Detect which cell encompasses the target text, then output its [x, y] center coordinate. 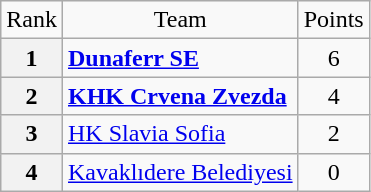
Rank [32, 20]
Team [180, 20]
0 [334, 172]
KHK Crvena Zvezda [180, 96]
3 [32, 134]
Kavaklıdere Belediyesi [180, 172]
HK Slavia Sofia [180, 134]
6 [334, 58]
Dunaferr SE [180, 58]
1 [32, 58]
Points [334, 20]
